From the cell containing the given text, extract its center point as [x, y] coordinate. 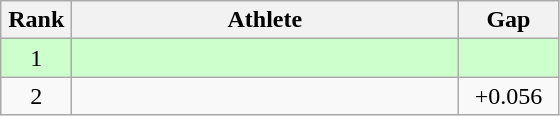
+0.056 [508, 96]
1 [36, 58]
Gap [508, 20]
2 [36, 96]
Rank [36, 20]
Athlete [265, 20]
